Output the (X, Y) coordinate of the center of the cell containing the given text.  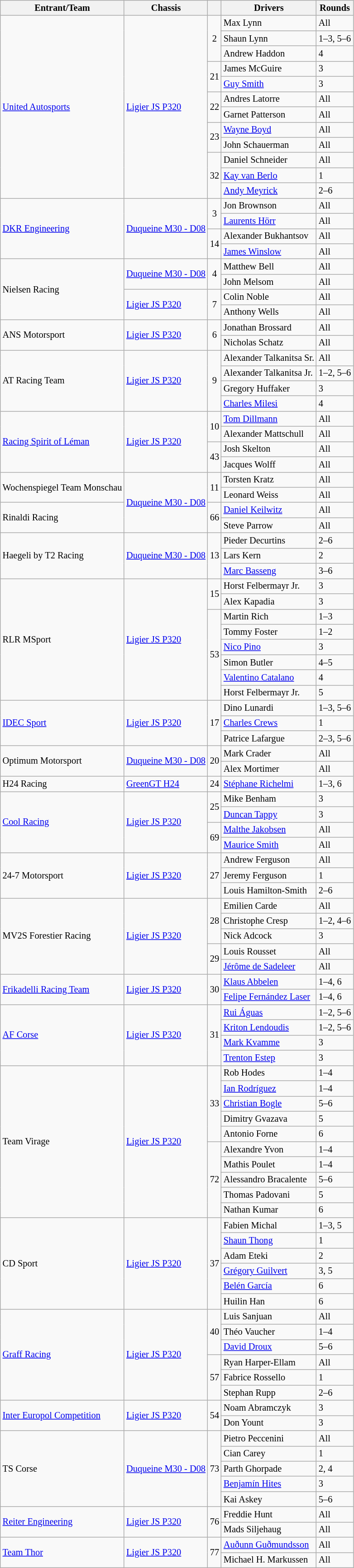
30 (215, 989)
Théo Vaucher (269, 1332)
Antonio Forne (269, 1134)
57 (215, 1377)
Guy Smith (269, 84)
Ryan Harper-Ellam (269, 1362)
Grégory Guilvert (269, 1271)
Daniel Schneider (269, 160)
Klaus Abbelen (269, 982)
Patrice Lafargue (269, 738)
15 (215, 593)
Entrant/Team (62, 8)
9 (215, 381)
33 (215, 1103)
Louis Hamilton-Smith (269, 890)
1–2, 4–6 (335, 921)
37 (215, 1263)
72 (215, 1180)
73 (215, 1469)
4–5 (335, 662)
Alexander Talkanitsa Jr. (269, 373)
James Winslow (269, 251)
Belén García (269, 1286)
40 (215, 1332)
Christophe Cresp (269, 921)
31 (215, 1035)
Dimitry Gvazava (269, 1119)
Alex Mortimer (269, 769)
MV2S Forestier Racing (62, 936)
DKR Engineering (62, 229)
James McGuire (269, 69)
Nathan Kumar (269, 1210)
Rounds (335, 8)
Pieder Decurtins (269, 540)
Wayne Boyd (269, 130)
20 (215, 761)
Mark Kvamme (269, 1043)
29 (215, 959)
Nicholas Schatz (269, 343)
Matthew Bell (269, 266)
Jérôme de Sadeleer (269, 967)
Alexander Bukhantsov (269, 236)
Leonard Weiss (269, 495)
Dino Lunardi (269, 708)
28 (215, 921)
3, 5 (335, 1271)
23 (215, 137)
Andy Meyrick (269, 190)
RLR MSport (62, 639)
66 (215, 517)
Felipe Fernández Laser (269, 997)
Andrew Ferguson (269, 860)
Ian Rodríguez (269, 1088)
Garnet Patterson (269, 114)
Martin Rich (269, 617)
United Autosports (62, 107)
2, 4 (335, 1469)
Cool Racing (62, 822)
77 (215, 1553)
Kriton Lendoudis (269, 1027)
Nick Adcock (269, 936)
13 (215, 555)
25 (215, 807)
17 (215, 723)
Torsten Kratz (269, 480)
Jacques Wolff (269, 464)
Alessandro Bracalente (269, 1180)
Team Thor (62, 1553)
Laurents Hörr (269, 221)
Simon Butler (269, 662)
Charles Crews (269, 723)
Rob Hodes (269, 1073)
Optimum Motorsport (62, 761)
Don Yount (269, 1423)
Maurice Smith (269, 845)
Alexandre Yvon (269, 1149)
CD Sport (62, 1263)
Drivers (269, 8)
Louis Rousset (269, 951)
Shaun Lynn (269, 38)
10 (215, 426)
14 (215, 243)
Josh Skelton (269, 449)
Graff Racing (62, 1355)
Inter Europol Competition (62, 1415)
H24 Racing (62, 784)
1–2 (335, 632)
Adam Eteki (269, 1256)
Reiter Engineering (62, 1522)
Andrew Haddon (269, 53)
Christian Bogle (269, 1104)
Alexander Talkanitsa Sr. (269, 358)
Pietro Peccenini (269, 1438)
Mads Siljehaug (269, 1530)
Freddie Hunt (269, 1514)
IDEC Sport (62, 723)
Kay van Berlo (269, 175)
GreenGT H24 (166, 784)
Rui Águas (269, 1012)
53 (215, 655)
AF Corse (62, 1035)
Noam Abramczyk (269, 1408)
3–6 (335, 571)
Mike Benham (269, 799)
Cian Carey (269, 1454)
John Schauerman (269, 145)
Fabien Michal (269, 1225)
24-7 Motorsport (62, 875)
Frikadelli Racing Team (62, 989)
Trenton Estep (269, 1058)
54 (215, 1415)
Shaun Thong (269, 1240)
21 (215, 76)
Parth Ghorpade (269, 1469)
Emilien Carde (269, 906)
43 (215, 457)
Huilin Han (269, 1301)
Charles Milesi (269, 403)
Gregory Huffaker (269, 388)
69 (215, 837)
Marc Basseng (269, 571)
7 (215, 305)
Alexander Mattschull (269, 434)
David Droux (269, 1347)
Lars Kern (269, 556)
Mark Crader (269, 754)
Michael H. Markussen (269, 1560)
Stéphane Richelmi (269, 784)
Anthony Wells (269, 312)
Haegeli by T2 Racing (62, 555)
Duncan Tappy (269, 814)
Alex Kapadia (269, 601)
Auðunn Guðmundsson (269, 1545)
Tom Dillmann (269, 419)
Colin Noble (269, 297)
Fabrice Rossello (269, 1377)
Stephan Rupp (269, 1393)
11 (215, 487)
Benjamín Hites (269, 1484)
Nielsen Racing (62, 289)
Kai Askey (269, 1499)
1–3, 5 (335, 1225)
Wochenspiegel Team Monschau (62, 487)
Jeremy Ferguson (269, 875)
32 (215, 175)
Valentino Catalano (269, 677)
1–3, 6 (335, 784)
Max Lynn (269, 23)
Steve Parrow (269, 525)
Rinaldi Racing (62, 517)
Racing Spirit of Léman (62, 441)
TS Corse (62, 1469)
Daniel Keilwitz (269, 510)
AT Racing Team (62, 381)
Team Virage (62, 1141)
27 (215, 875)
Jon Brownson (269, 206)
Thomas Padovani (269, 1195)
Luis Sanjuan (269, 1317)
ANS Motorsport (62, 335)
2–3, 5–6 (335, 738)
1–3 (335, 617)
Andres Latorre (269, 99)
22 (215, 107)
Chassis (166, 8)
Tommy Foster (269, 632)
24 (215, 784)
Nico Pino (269, 647)
76 (215, 1522)
Jonathan Brossard (269, 327)
Malthe Jakobsen (269, 830)
John Melsom (269, 282)
Mathis Poulet (269, 1164)
